Pinpoint the cell where the given text exists, returning its (X, Y) midpoint coordinate. 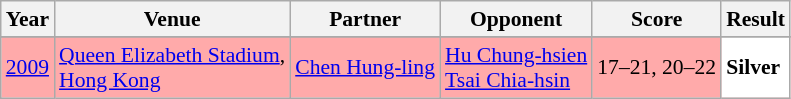
Result (756, 19)
2009 (28, 68)
Opponent (516, 19)
Partner (365, 19)
Queen Elizabeth Stadium,Hong Kong (172, 68)
17–21, 20–22 (656, 68)
Chen Hung-ling (365, 68)
Silver (756, 68)
Venue (172, 19)
Score (656, 19)
Year (28, 19)
Hu Chung-hsien Tsai Chia-hsin (516, 68)
